Scan for the cell matching the given text and deliver its [X, Y] coordinate at center. 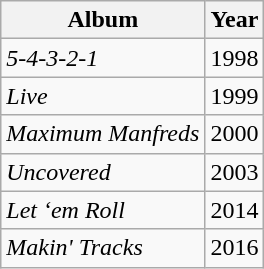
Uncovered [103, 172]
1998 [234, 58]
1999 [234, 96]
Let ‘em Roll [103, 210]
Year [234, 20]
5-4-3-2-1 [103, 58]
2016 [234, 248]
Maximum Manfreds [103, 134]
2003 [234, 172]
Makin' Tracks [103, 248]
Live [103, 96]
2014 [234, 210]
2000 [234, 134]
Album [103, 20]
